Extract the (x, y) coordinate from the center of the cell holding the provided text.  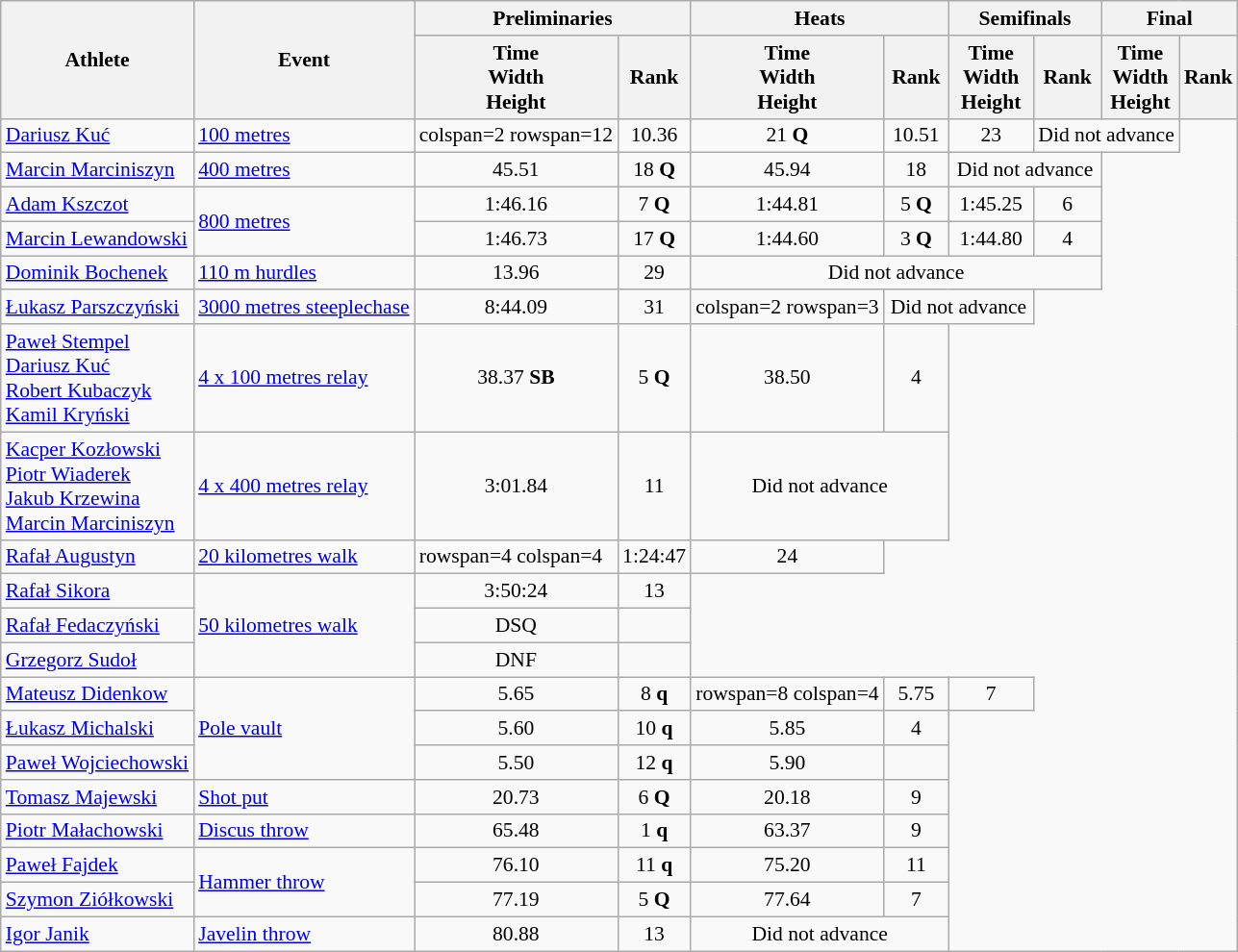
Paweł Wojciechowski (97, 763)
45.94 (787, 170)
75.20 (787, 865)
Paweł Fajdek (97, 865)
1:24:47 (654, 557)
800 metres (304, 221)
Rafał Augustyn (97, 557)
Łukasz Parszczyński (97, 308)
rowspan=4 colspan=4 (516, 557)
10 q (654, 729)
18 (916, 170)
colspan=2 rowspan=12 (516, 136)
5.60 (516, 729)
Hammer throw (304, 883)
1 q (654, 831)
8 q (654, 694)
Discus throw (304, 831)
Kacper KozłowskiPiotr WiaderekJakub KrzewinaMarcin Marciniszyn (97, 486)
Dominik Bochenek (97, 273)
Shot put (304, 797)
6 Q (654, 797)
7 Q (654, 205)
77.64 (787, 900)
Szymon Ziółkowski (97, 900)
80.88 (516, 934)
4 x 100 metres relay (304, 378)
Event (304, 60)
1:44.80 (991, 238)
1:45.25 (991, 205)
63.37 (787, 831)
13.96 (516, 273)
3000 metres steeplechase (304, 308)
24 (787, 557)
rowspan=8 colspan=4 (787, 694)
Heats (820, 18)
3:01.84 (516, 486)
Final (1170, 18)
45.51 (516, 170)
Rafał Fedaczyński (97, 626)
Igor Janik (97, 934)
Rafał Sikora (97, 591)
Tomasz Majewski (97, 797)
Preliminaries (552, 18)
20.73 (516, 797)
Pole vault (304, 729)
1:46.16 (516, 205)
10.51 (916, 136)
Dariusz Kuć (97, 136)
colspan=2 rowspan=3 (787, 308)
Piotr Małachowski (97, 831)
10.36 (654, 136)
8:44.09 (516, 308)
76.10 (516, 865)
38.37 SB (516, 378)
Grzegorz Sudoł (97, 660)
5.75 (916, 694)
400 metres (304, 170)
29 (654, 273)
5.90 (787, 763)
20.18 (787, 797)
Mateusz Didenkow (97, 694)
Marcin Marciniszyn (97, 170)
DNF (516, 660)
Paweł StempelDariusz KućRobert KubaczykKamil Kryński (97, 378)
3 Q (916, 238)
Adam Kszczot (97, 205)
DSQ (516, 626)
3:50:24 (516, 591)
38.50 (787, 378)
Javelin throw (304, 934)
Semifinals (1025, 18)
Łukasz Michalski (97, 729)
65.48 (516, 831)
Marcin Lewandowski (97, 238)
5.85 (787, 729)
31 (654, 308)
50 kilometres walk (304, 625)
100 metres (304, 136)
20 kilometres walk (304, 557)
110 m hurdles (304, 273)
12 q (654, 763)
1:44.81 (787, 205)
23 (991, 136)
21 Q (787, 136)
1:44.60 (787, 238)
11 q (654, 865)
77.19 (516, 900)
18 Q (654, 170)
5.65 (516, 694)
6 (1068, 205)
17 Q (654, 238)
5.50 (516, 763)
4 x 400 metres relay (304, 486)
Athlete (97, 60)
1:46.73 (516, 238)
